Capture the cell that displays the provided text and extract its [x, y] central coordinate. 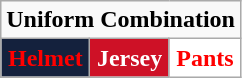
Uniform Combination [121, 20]
Pants [204, 58]
Jersey [130, 58]
Helmet [46, 58]
